Pinpoint the cell where the given text exists, returning its (x, y) midpoint coordinate. 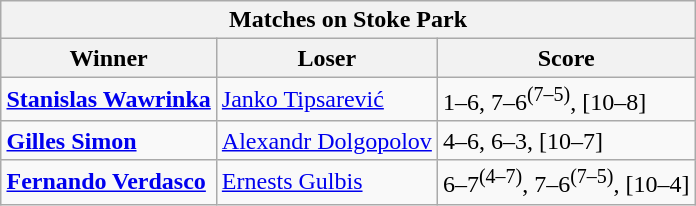
Matches on Stoke Park (348, 20)
Winner (108, 58)
1–6, 7–6(7–5), [10–8] (566, 100)
Stanislas Wawrinka (108, 100)
Score (566, 58)
Alexandr Dolgopolov (326, 140)
Loser (326, 58)
Gilles Simon (108, 140)
4–6, 6–3, [10–7] (566, 140)
Ernests Gulbis (326, 182)
6–7(4–7), 7–6(7–5), [10–4] (566, 182)
Fernando Verdasco (108, 182)
Janko Tipsarević (326, 100)
